Identify which cell holds the provided text, then report its (x, y) central coordinate. 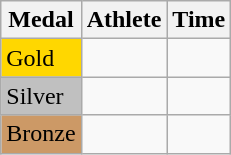
Silver (41, 96)
Athlete (124, 20)
Medal (41, 20)
Bronze (41, 134)
Time (199, 20)
Gold (41, 58)
